Pinpoint the cell where the given text exists, returning its (x, y) midpoint coordinate. 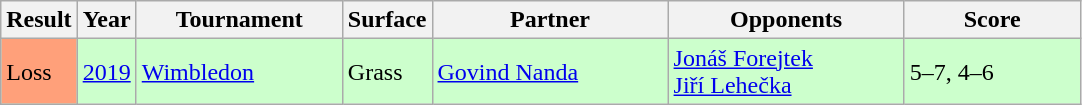
Score (992, 20)
Result (39, 20)
Partner (550, 20)
Year (106, 20)
Govind Nanda (550, 72)
Wimbledon (239, 72)
Loss (39, 72)
Opponents (786, 20)
Grass (387, 72)
Tournament (239, 20)
Surface (387, 20)
Jonáš Forejtek Jiří Lehečka (786, 72)
5–7, 4–6 (992, 72)
2019 (106, 72)
